From the cell containing the given text, extract its center point as [X, Y] coordinate. 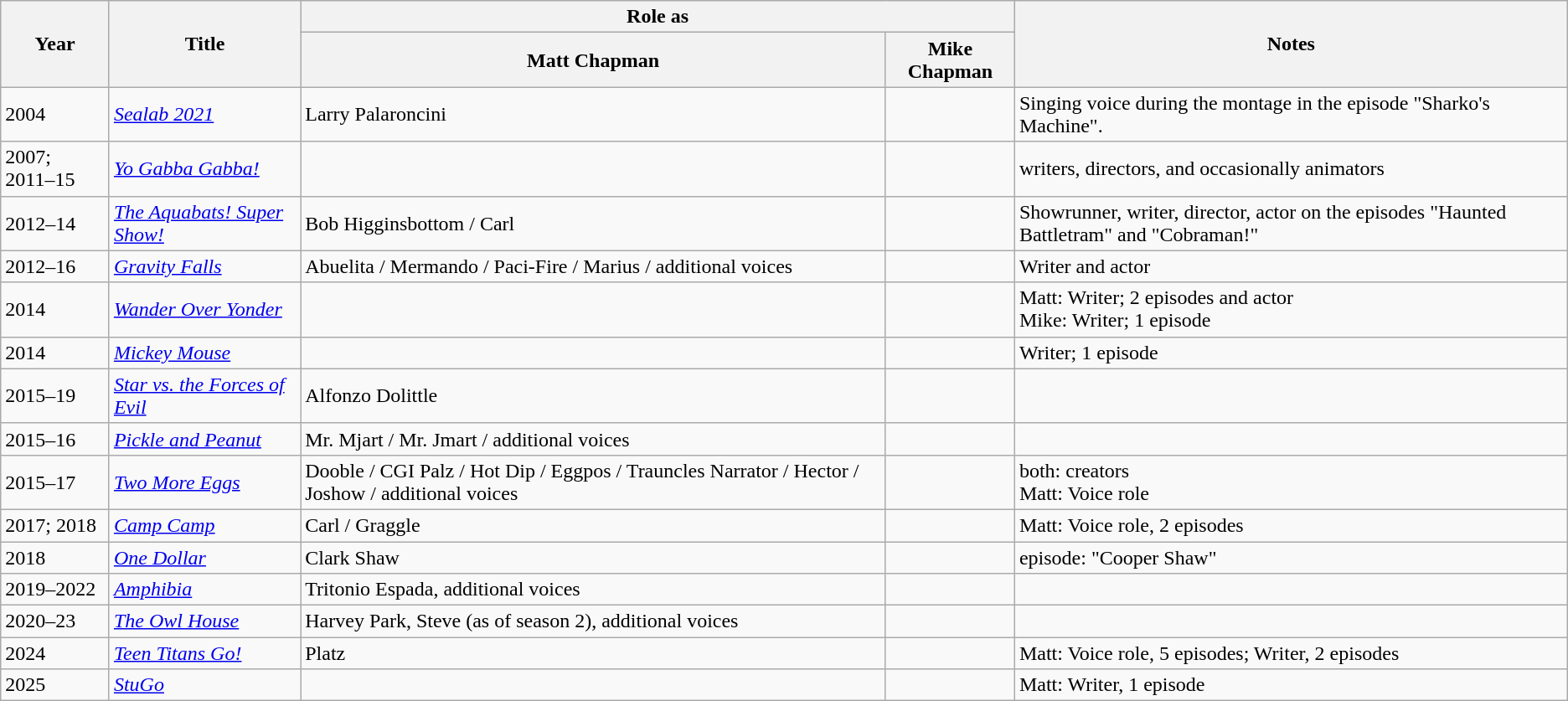
Singing voice during the montage in the episode "Sharko's Machine". [1291, 114]
Larry Palaroncini [593, 114]
Alfonzo Dolittle [593, 395]
Matt: Voice role, 2 episodes [1291, 525]
Mickey Mouse [204, 353]
Matt: Writer; 2 episodes and actorMike: Writer; 1 episode [1291, 310]
2024 [55, 653]
2019–2022 [55, 590]
Carl / Graggle [593, 525]
both: creatorsMatt: Voice role [1291, 482]
episode: "Cooper Shaw" [1291, 557]
Writer and actor [1291, 266]
2012–16 [55, 266]
2015–19 [55, 395]
Sealab 2021 [204, 114]
Platz [593, 653]
Harvey Park, Steve (as of season 2), additional voices [593, 621]
Star vs. the Forces of Evil [204, 395]
Showrunner, writer, director, actor on the episodes "Haunted Battletram" and "Cobraman!" [1291, 223]
2012–14 [55, 223]
Pickle and Peanut [204, 439]
Two More Eggs [204, 482]
Dooble / CGI Palz / Hot Dip / Eggpos / Trauncles Narrator / Hector / Joshow / additional voices [593, 482]
Mike Chapman [950, 60]
Matt: Voice role, 5 episodes; Writer, 2 episodes [1291, 653]
Year [55, 44]
Tritonio Espada, additional voices [593, 590]
StuGo [204, 685]
2015–17 [55, 482]
Notes [1291, 44]
Title [204, 44]
2004 [55, 114]
Amphibia [204, 590]
Bob Higginsbottom / Carl [593, 223]
2015–16 [55, 439]
Wander Over Yonder [204, 310]
The Owl House [204, 621]
writers, directors, and occasionally animators [1291, 169]
Matt: Writer, 1 episode [1291, 685]
Abuelita / Mermando / Paci-Fire / Marius / additional voices [593, 266]
2020–23 [55, 621]
Mr. Mjart / Mr. Jmart / additional voices [593, 439]
Writer; 1 episode [1291, 353]
2007; 2011–15 [55, 169]
Camp Camp [204, 525]
2018 [55, 557]
Matt Chapman [593, 60]
The Aquabats! Super Show! [204, 223]
Clark Shaw [593, 557]
Gravity Falls [204, 266]
2025 [55, 685]
One Dollar [204, 557]
Yo Gabba Gabba! [204, 169]
2017; 2018 [55, 525]
Teen Titans Go! [204, 653]
Role as [658, 17]
